Extract the [X, Y] coordinate from the center of the cell holding the provided text.  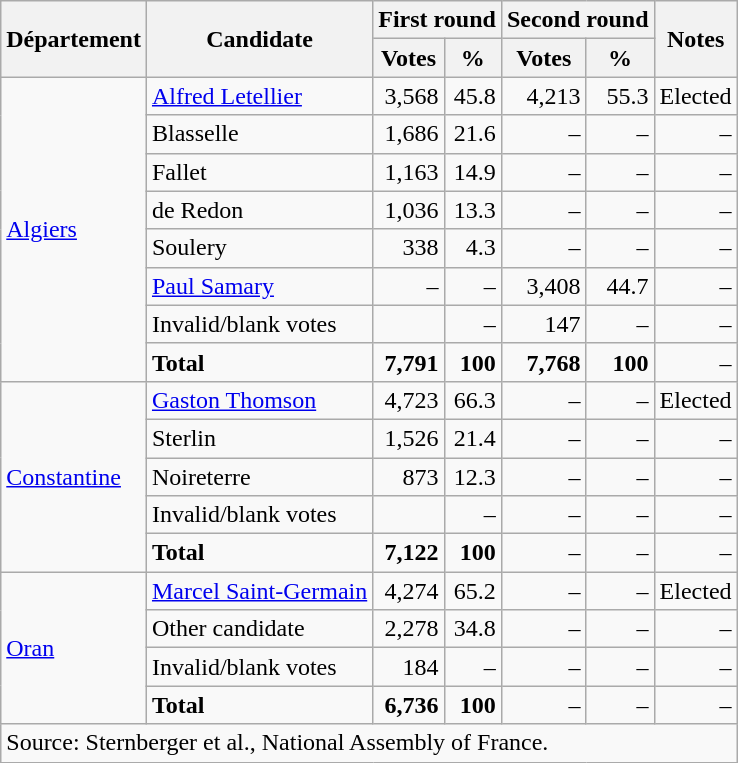
55.3 [620, 96]
1,686 [408, 134]
1,526 [408, 438]
Second round [578, 20]
13.3 [472, 210]
7,122 [408, 553]
Blasselle [259, 134]
First round [438, 20]
3,408 [544, 286]
147 [544, 324]
Fallet [259, 172]
7,791 [408, 362]
Département [74, 39]
4,213 [544, 96]
873 [408, 477]
184 [408, 667]
Source: Sternberger et al., National Assembly of France. [369, 743]
Gaston Thomson [259, 400]
1,163 [408, 172]
3,568 [408, 96]
2,278 [408, 629]
1,036 [408, 210]
Constantine [74, 476]
Candidate [259, 39]
4,274 [408, 591]
45.8 [472, 96]
4,723 [408, 400]
34.8 [472, 629]
Other candidate [259, 629]
21.4 [472, 438]
Soulery [259, 248]
12.3 [472, 477]
4.3 [472, 248]
21.6 [472, 134]
338 [408, 248]
7,768 [544, 362]
65.2 [472, 591]
Marcel Saint-Germain [259, 591]
14.9 [472, 172]
Alfred Letellier [259, 96]
Oran [74, 648]
Paul Samary [259, 286]
66.3 [472, 400]
de Redon [259, 210]
Sterlin [259, 438]
44.7 [620, 286]
Algiers [74, 229]
Noireterre [259, 477]
6,736 [408, 705]
Notes [696, 39]
